Provide the (x, y) coordinate of the cell's center where the given text is located.  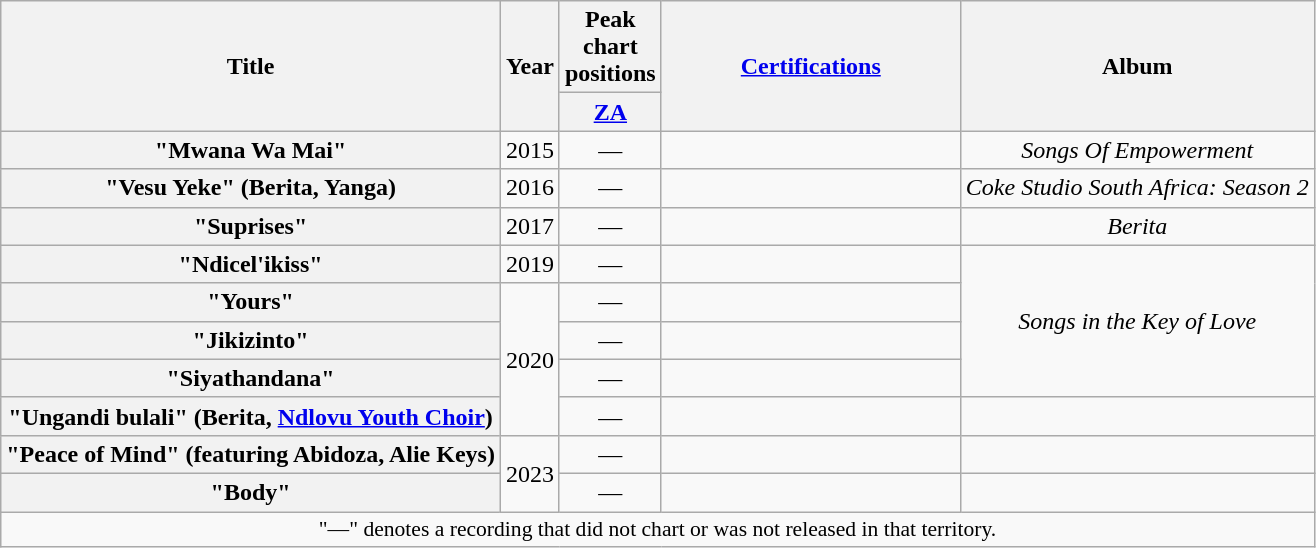
"Siyathandana" (251, 378)
Songs Of Empowerment (1137, 150)
"Suprises" (251, 226)
"Body" (251, 492)
"Jikizinto" (251, 340)
"Ndicel'ikiss" (251, 264)
Coke Studio South Africa: Season 2 (1137, 188)
"Yours" (251, 302)
"Ungandi bulali" (Berita, Ndlovu Youth Choir) (251, 416)
Certifications (810, 66)
"Peace of Mind" (featuring Abidoza, Alie Keys) (251, 454)
2019 (530, 264)
Berita (1137, 226)
"Vesu Yeke" (Berita, Yanga) (251, 188)
2020 (530, 359)
Album (1137, 66)
Peak chart positions (610, 47)
Year (530, 66)
ZA (610, 112)
2015 (530, 150)
2017 (530, 226)
"Mwana Wa Mai" (251, 150)
Title (251, 66)
2016 (530, 188)
2023 (530, 473)
"—" denotes a recording that did not chart or was not released in that territory. (658, 530)
Songs in the Key of Love (1137, 321)
